Search for the cell housing the specified text and yield its [X, Y] center coordinate. 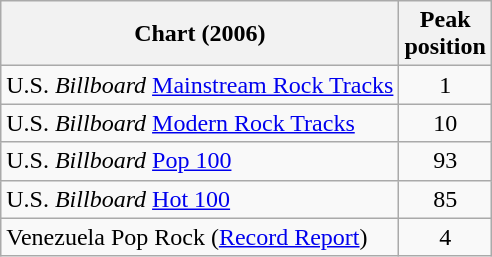
Chart (2006) [200, 34]
Venezuela Pop Rock (Record Report) [200, 237]
93 [445, 161]
1 [445, 85]
85 [445, 199]
U.S. Billboard Mainstream Rock Tracks [200, 85]
10 [445, 123]
U.S. Billboard Pop 100 [200, 161]
U.S. Billboard Hot 100 [200, 199]
4 [445, 237]
U.S. Billboard Modern Rock Tracks [200, 123]
Peakposition [445, 34]
